Pinpoint the cell where the given text exists, returning its (x, y) midpoint coordinate. 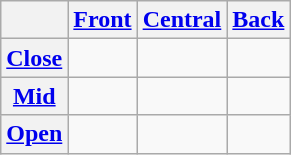
Back (258, 20)
Central (182, 20)
Open (34, 134)
Front (102, 20)
Mid (34, 96)
Close (34, 58)
